Find where the given text appears and provide that cell's center as (x, y) coordinate. 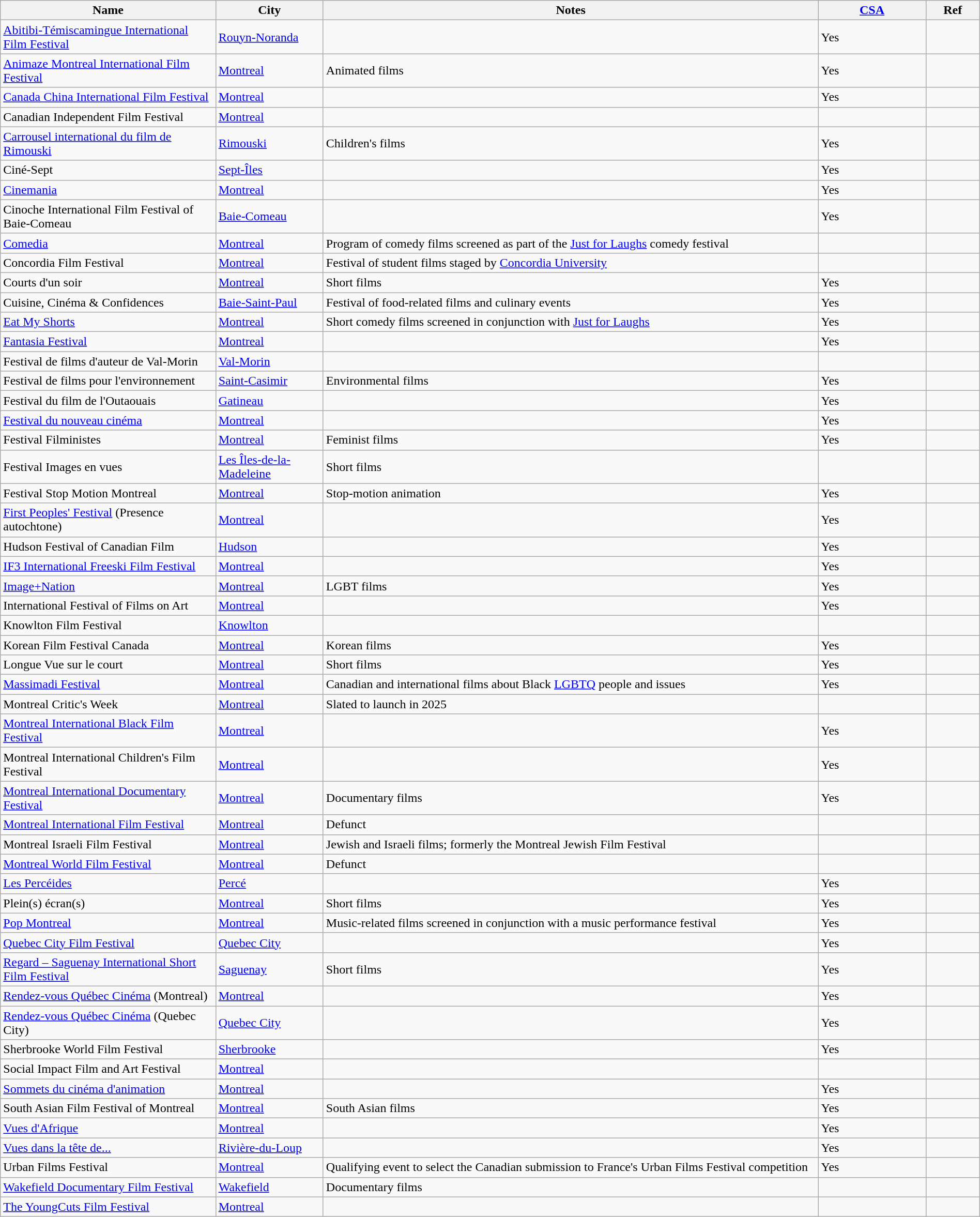
Montreal International Black Film Festival (108, 731)
Hudson (269, 546)
Jewish and Israeli films; formerly the Montreal Jewish Film Festival (571, 844)
Qualifying event to select the Canadian submission to France's Urban Films Festival competition (571, 1167)
Longue Vue sur le court (108, 665)
Regard – Saguenay International Short Film Festival (108, 969)
Wakefield Documentary Film Festival (108, 1187)
LGBT films (571, 586)
The YoungCuts Film Festival (108, 1207)
Carrousel international du film de Rimouski (108, 144)
Abitibi-Témiscamingue International Film Festival (108, 37)
Feminist films (571, 440)
Fantasia Festival (108, 342)
Social Impact Film and Art Festival (108, 1069)
Wakefield (269, 1187)
Festival Images en vues (108, 466)
Children's films (571, 144)
Plein(s) écran(s) (108, 903)
Vues d'Afrique (108, 1128)
Baie-Saint-Paul (269, 302)
Sherbrooke (269, 1049)
Korean Film Festival Canada (108, 645)
IF3 International Freeski Film Festival (108, 566)
Baie-Comeau (269, 216)
Short comedy films screened in conjunction with Just for Laughs (571, 322)
Cuisine, Cinéma & Confidences (108, 302)
Eat My Shorts (108, 322)
Festival Filministes (108, 440)
Festival du film de l'Outaouais (108, 401)
Canadian and international films about Black LGBTQ people and issues (571, 684)
Rendez-vous Québec Cinéma (Montreal) (108, 996)
Gatineau (269, 401)
Canadian Independent Film Festival (108, 117)
Image+Nation (108, 586)
Montreal Israeli Film Festival (108, 844)
South Asian Film Festival of Montreal (108, 1108)
Massimadi Festival (108, 684)
Notes (571, 10)
Cinoche International Film Festival of Baie-Comeau (108, 216)
Montreal International Children's Film Festival (108, 764)
Festival du nouveau cinéma (108, 420)
Montreal Critic's Week (108, 704)
Comedia (108, 243)
Val-Morin (269, 361)
Saguenay (269, 969)
Urban Films Festival (108, 1167)
Canada China International Film Festival (108, 97)
Festival Stop Motion Montreal (108, 493)
Festival of student films staged by Concordia University (571, 263)
Saint-Casimir (269, 381)
Sommets du cinéma d'animation (108, 1089)
Animated films (571, 70)
Hudson Festival of Canadian Film (108, 546)
Vues dans la tête de... (108, 1148)
Percé (269, 884)
Name (108, 10)
Rivière-du-Loup (269, 1148)
Cinemania (108, 190)
Environmental films (571, 381)
Ciné-Sept (108, 170)
Music-related films screened in conjunction with a music performance festival (571, 923)
Festival de films d'auteur de Val-Morin (108, 361)
First Peoples' Festival (Presence autochtone) (108, 520)
Montreal International Documentary Festival (108, 798)
Rouyn-Noranda (269, 37)
Pop Montreal (108, 923)
City (269, 10)
Concordia Film Festival (108, 263)
Les Îles-de-la-Madeleine (269, 466)
CSA (872, 10)
Sept-Îles (269, 170)
Ref (953, 10)
Festival de films pour l'environnement (108, 381)
Animaze Montreal International Film Festival (108, 70)
Korean films (571, 645)
Montreal International Film Festival (108, 825)
Festival of food-related films and culinary events (571, 302)
Stop-motion animation (571, 493)
Les Percéides (108, 884)
Knowlton Film Festival (108, 625)
South Asian films (571, 1108)
Quebec City Film Festival (108, 942)
Courts d'un soir (108, 282)
Rimouski (269, 144)
International Festival of Films on Art (108, 605)
Program of comedy films screened as part of the Just for Laughs comedy festival (571, 243)
Montreal World Film Festival (108, 864)
Slated to launch in 2025 (571, 704)
Knowlton (269, 625)
Sherbrooke World Film Festival (108, 1049)
Rendez-vous Québec Cinéma (Quebec City) (108, 1023)
